Extract the [X, Y] coordinate from the center of the cell holding the provided text.  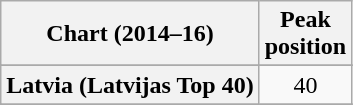
Latvia (Latvijas Top 40) [130, 85]
Peakposition [305, 34]
Chart (2014–16) [130, 34]
40 [305, 85]
